Identify which cell holds the provided text, then report its (x, y) central coordinate. 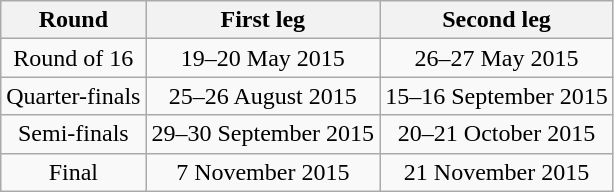
Round of 16 (74, 58)
Final (74, 172)
7 November 2015 (263, 172)
15–16 September 2015 (497, 96)
29–30 September 2015 (263, 134)
20–21 October 2015 (497, 134)
Semi-finals (74, 134)
Round (74, 20)
Quarter-finals (74, 96)
25–26 August 2015 (263, 96)
First leg (263, 20)
19–20 May 2015 (263, 58)
26–27 May 2015 (497, 58)
Second leg (497, 20)
21 November 2015 (497, 172)
